Scan for the cell matching the given text and deliver its (X, Y) coordinate at center. 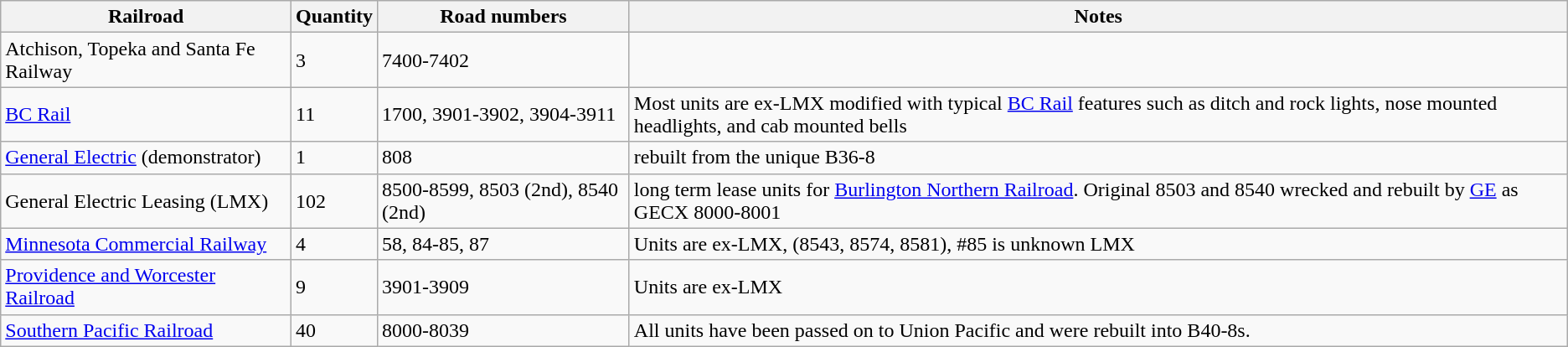
3901-3909 (504, 287)
Providence and Worcester Railroad (146, 287)
Southern Pacific Railroad (146, 330)
Notes (1098, 17)
8000-8039 (504, 330)
General Electric Leasing (LMX) (146, 201)
9 (335, 287)
1 (335, 158)
Railroad (146, 17)
11 (335, 114)
General Electric (demonstrator) (146, 158)
long term lease units for Burlington Northern Railroad. Original 8503 and 8540 wrecked and rebuilt by GE as GECX 8000-8001 (1098, 201)
1700, 3901-3902, 3904-3911 (504, 114)
Units are ex-LMX, (8543, 8574, 8581), #85 is unknown LMX (1098, 244)
Units are ex-LMX (1098, 287)
BC Rail (146, 114)
rebuilt from the unique B36-8 (1098, 158)
4 (335, 244)
8500-8599, 8503 (2nd), 8540 (2nd) (504, 201)
All units have been passed on to Union Pacific and were rebuilt into B40-8s. (1098, 330)
7400-7402 (504, 60)
Most units are ex-LMX modified with typical BC Rail features such as ditch and rock lights, nose mounted headlights, and cab mounted bells (1098, 114)
808 (504, 158)
Atchison, Topeka and Santa Fe Railway (146, 60)
102 (335, 201)
Quantity (335, 17)
40 (335, 330)
58, 84-85, 87 (504, 244)
3 (335, 60)
Minnesota Commercial Railway (146, 244)
Road numbers (504, 17)
